For the text-containing cell, return its midpoint in [x, y] coordinate format. 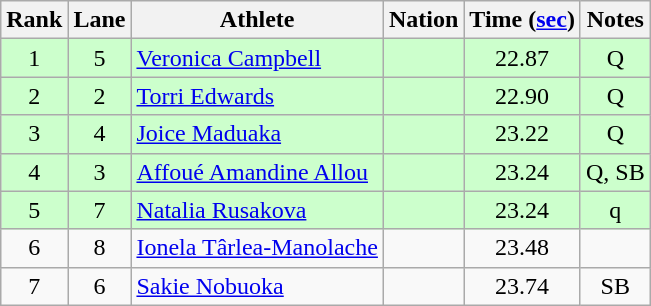
1 [34, 58]
Ionela Târlea-Manolache [257, 248]
Torri Edwards [257, 96]
Q, SB [615, 172]
Lane [100, 20]
Veronica Campbell [257, 58]
8 [100, 248]
Rank [34, 20]
Sakie Nobuoka [257, 286]
Athlete [257, 20]
22.90 [522, 96]
SB [615, 286]
23.48 [522, 248]
22.87 [522, 58]
Affoué Amandine Allou [257, 172]
Joice Maduaka [257, 134]
Natalia Rusakova [257, 210]
Nation [423, 20]
23.74 [522, 286]
Time (sec) [522, 20]
Notes [615, 20]
23.22 [522, 134]
q [615, 210]
